Extract the [X, Y] coordinate from the center of the cell holding the provided text.  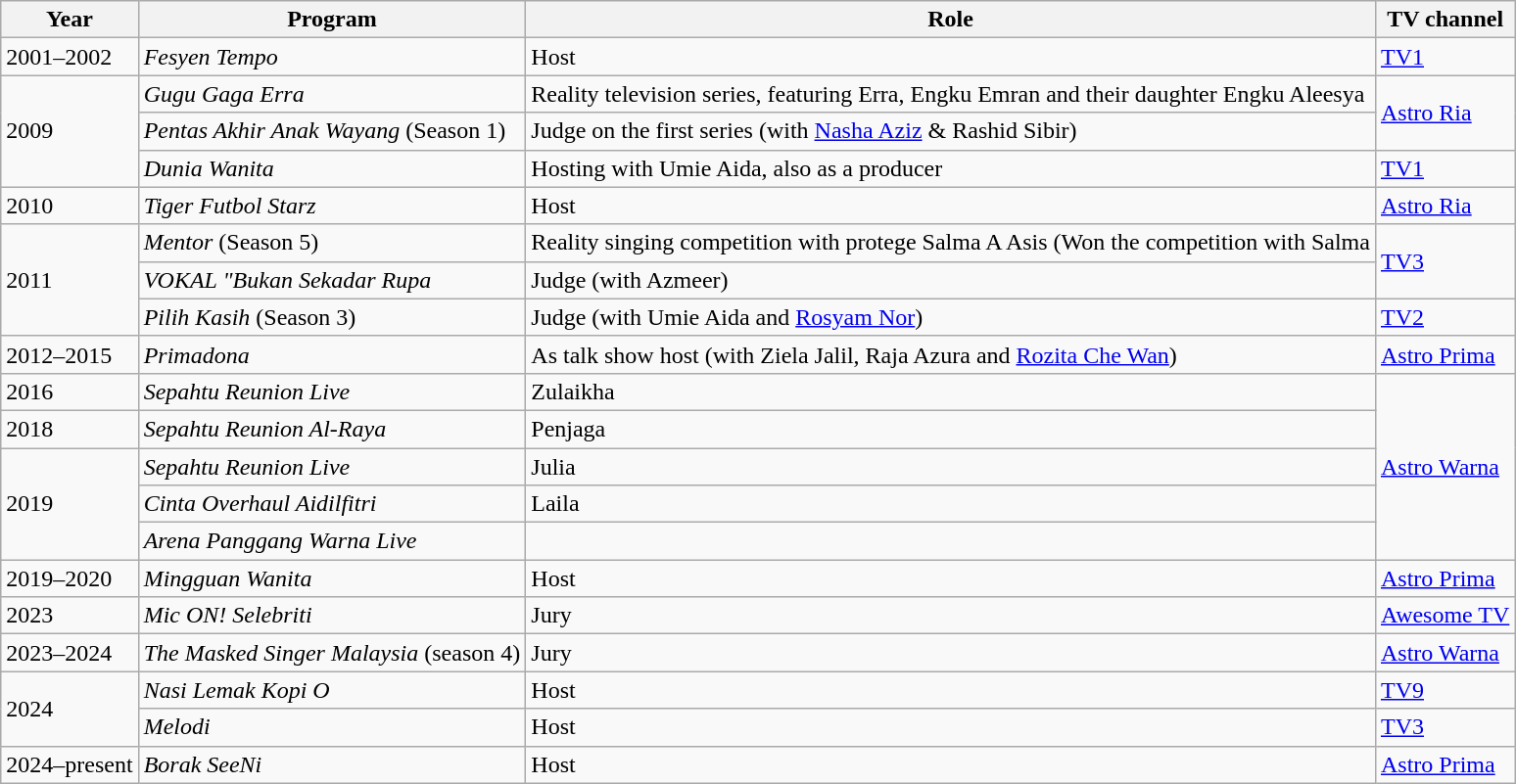
Hosting with Umie Aida, also as a producer [951, 168]
2016 [70, 392]
Judge (with Umie Aida and Rosyam Nor) [951, 317]
Mingguan Wanita [332, 578]
Melodi [332, 727]
Sepahtu Reunion Al-Raya [332, 429]
VOKAL "Bukan Sekadar Rupa [332, 280]
Laila [951, 504]
2009 [70, 131]
Cinta Overhaul Aidilfitri [332, 504]
Reality singing competition with protege Salma A Asis (Won the competition with Salma [951, 243]
2011 [70, 280]
Reality television series, featuring Erra, Engku Emran and their daughter Engku Aleesya [951, 94]
Year [70, 20]
TV9 [1445, 690]
Role [951, 20]
TV2 [1445, 317]
Julia [951, 467]
Penjaga [951, 429]
Zulaikha [951, 392]
TV channel [1445, 20]
2024–present [70, 764]
2024 [70, 709]
2018 [70, 429]
2019 [70, 504]
2010 [70, 206]
Dunia Wanita [332, 168]
Pilih Kasih (Season 3) [332, 317]
Judge on the first series (with Nasha Aziz & Rashid Sibir) [951, 131]
Program [332, 20]
2023–2024 [70, 653]
The Masked Singer Malaysia (season 4) [332, 653]
Mentor (Season 5) [332, 243]
2023 [70, 616]
Primadona [332, 354]
2012–2015 [70, 354]
Arena Panggang Warna Live [332, 541]
As talk show host (with Ziela Jalil, Raja Azura and Rozita Che Wan) [951, 354]
Judge (with Azmeer) [951, 280]
Pentas Akhir Anak Wayang (Season 1) [332, 131]
Nasi Lemak Kopi O [332, 690]
2019–2020 [70, 578]
Borak SeeNi [332, 764]
Mic ON! Selebriti [332, 616]
Fesyen Tempo [332, 57]
2001–2002 [70, 57]
Tiger Futbol Starz [332, 206]
Gugu Gaga Erra [332, 94]
Awesome TV [1445, 616]
